Return the (x, y) coordinate for the center point of the cell that contains the specified text.  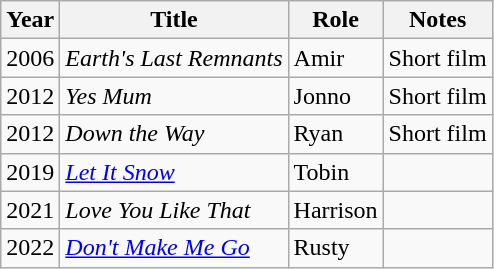
Earth's Last Remnants (174, 58)
2022 (30, 248)
Down the Way (174, 134)
Don't Make Me Go (174, 248)
2021 (30, 210)
Year (30, 20)
Role (336, 20)
2006 (30, 58)
Rusty (336, 248)
Tobin (336, 172)
Yes Mum (174, 96)
Jonno (336, 96)
Notes (438, 20)
Amir (336, 58)
2019 (30, 172)
Title (174, 20)
Harrison (336, 210)
Let It Snow (174, 172)
Love You Like That (174, 210)
Ryan (336, 134)
